Find where the given text appears and provide that cell's center as (X, Y) coordinate. 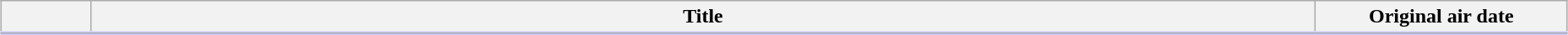
Title (703, 17)
Original air date (1441, 17)
